Search for the cell housing the specified text and yield its (x, y) center coordinate. 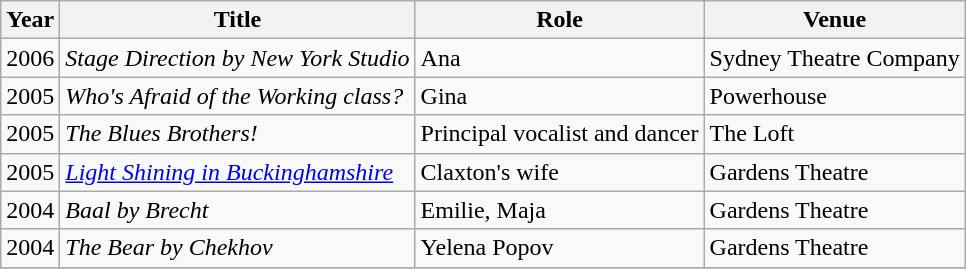
The Bear by Chekhov (238, 248)
Venue (834, 20)
The Loft (834, 134)
Yelena Popov (560, 248)
Emilie, Maja (560, 210)
Light Shining in Buckinghamshire (238, 172)
Sydney Theatre Company (834, 58)
Gina (560, 96)
2006 (30, 58)
Ana (560, 58)
Principal vocalist and dancer (560, 134)
Powerhouse (834, 96)
Year (30, 20)
Claxton's wife (560, 172)
Baal by Brecht (238, 210)
Stage Direction by New York Studio (238, 58)
Who's Afraid of the Working class? (238, 96)
Title (238, 20)
Role (560, 20)
The Blues Brothers! (238, 134)
